Scan for the cell matching the given text and deliver its [x, y] coordinate at center. 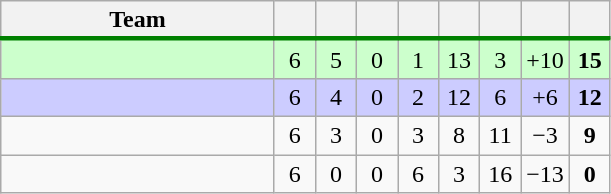
8 [460, 135]
16 [500, 173]
2 [418, 97]
5 [336, 59]
15 [590, 59]
−3 [546, 135]
1 [418, 59]
11 [500, 135]
−13 [546, 173]
Team [138, 20]
+10 [546, 59]
9 [590, 135]
+6 [546, 97]
4 [336, 97]
13 [460, 59]
